Search for the cell housing the specified text and yield its (X, Y) center coordinate. 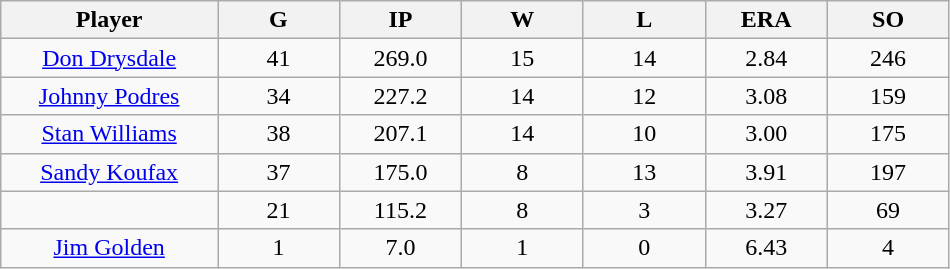
159 (888, 96)
37 (279, 172)
IP (400, 20)
227.2 (400, 96)
6.43 (766, 248)
Stan Williams (110, 134)
4 (888, 248)
Player (110, 20)
269.0 (400, 58)
13 (644, 172)
G (279, 20)
3.91 (766, 172)
3 (644, 210)
41 (279, 58)
207.1 (400, 134)
0 (644, 248)
7.0 (400, 248)
15 (522, 58)
12 (644, 96)
10 (644, 134)
3.27 (766, 210)
SO (888, 20)
Sandy Koufax (110, 172)
115.2 (400, 210)
Johnny Podres (110, 96)
175 (888, 134)
Don Drysdale (110, 58)
38 (279, 134)
69 (888, 210)
Jim Golden (110, 248)
175.0 (400, 172)
197 (888, 172)
246 (888, 58)
21 (279, 210)
2.84 (766, 58)
34 (279, 96)
3.00 (766, 134)
W (522, 20)
L (644, 20)
ERA (766, 20)
3.08 (766, 96)
